Output the [X, Y] coordinate of the center of the cell containing the given text.  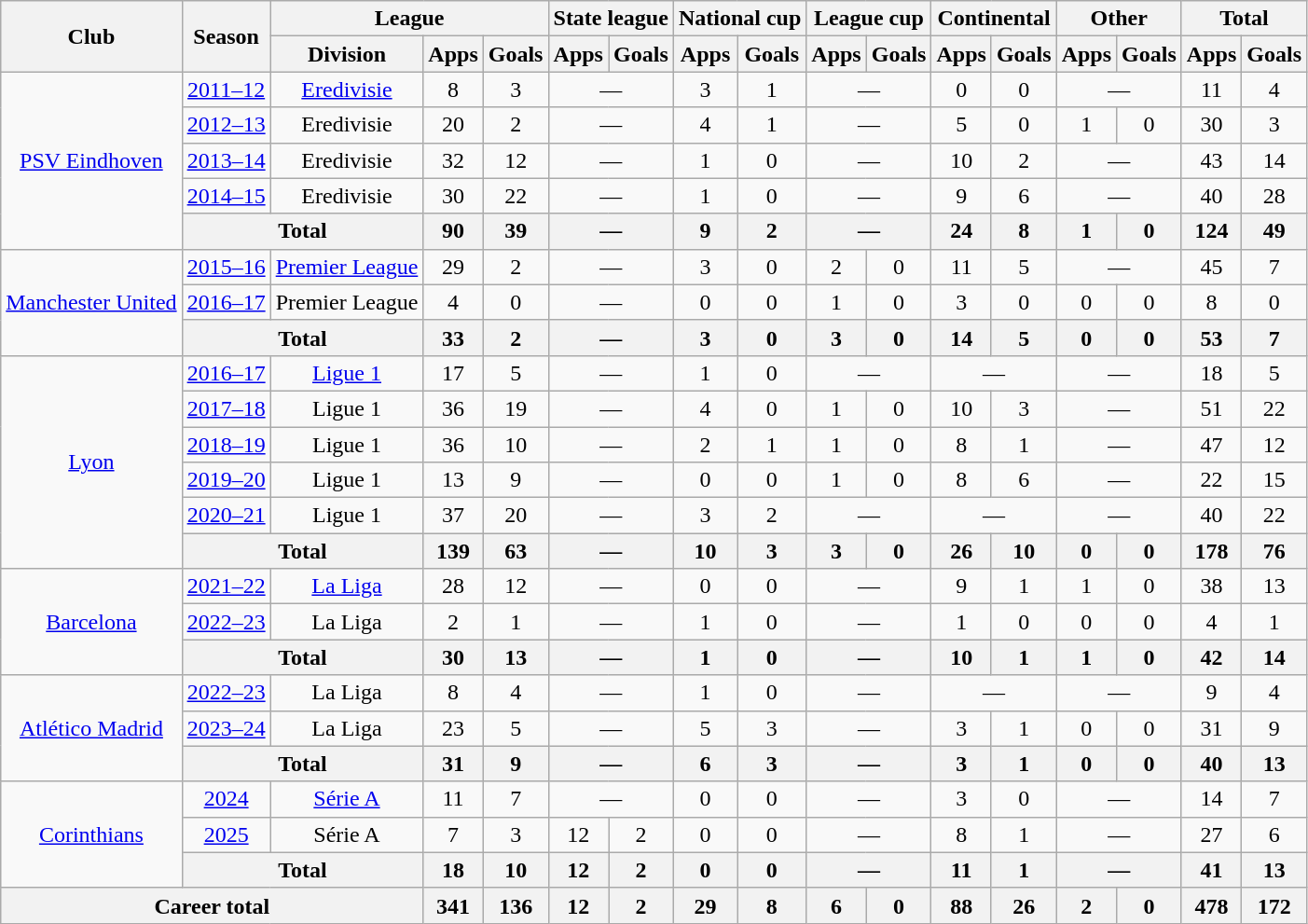
27 [1211, 834]
90 [453, 231]
2015–16 [226, 267]
Continental [994, 19]
51 [1211, 408]
478 [1211, 905]
23 [453, 728]
39 [516, 231]
15 [1274, 480]
172 [1274, 905]
32 [453, 160]
2023–24 [226, 728]
37 [453, 516]
63 [516, 551]
Barcelona [91, 622]
2012–13 [226, 125]
139 [453, 551]
League cup [869, 19]
41 [1211, 870]
2025 [226, 834]
Other [1119, 19]
124 [1211, 231]
PSV Eindhoven [91, 160]
19 [516, 408]
National cup [739, 19]
2024 [226, 799]
17 [453, 373]
136 [516, 905]
88 [961, 905]
53 [1211, 338]
Division [347, 54]
24 [961, 231]
47 [1211, 445]
Manchester United [91, 302]
2011–12 [226, 90]
49 [1274, 231]
2014–15 [226, 196]
2021–22 [226, 586]
Lyon [91, 462]
2013–14 [226, 160]
2018–19 [226, 445]
341 [453, 905]
76 [1274, 551]
Career total [213, 905]
43 [1211, 160]
Atlético Madrid [91, 728]
Corinthians [91, 834]
45 [1211, 267]
178 [1211, 551]
2019–20 [226, 480]
33 [453, 338]
38 [1211, 586]
Club [91, 36]
Season [226, 36]
2017–18 [226, 408]
2020–21 [226, 516]
State league [611, 19]
42 [1211, 657]
League [409, 19]
